Scan for the cell matching the given text and deliver its (X, Y) coordinate at center. 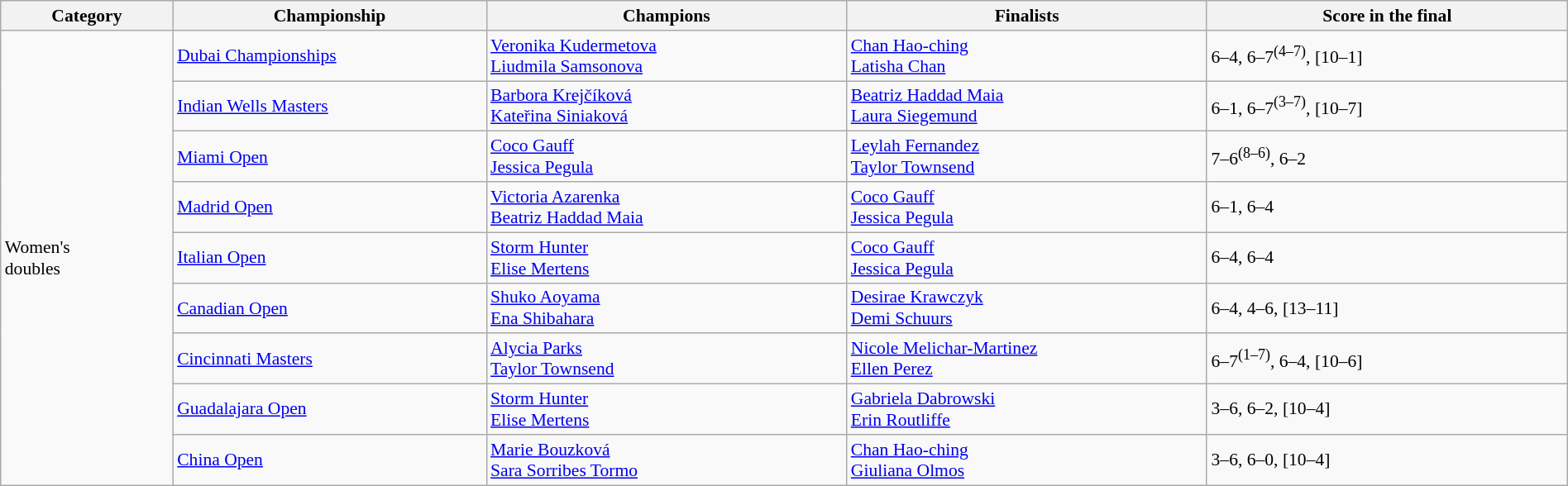
Beatriz Haddad Maia Laura Siegemund (1027, 106)
Women'sdoubles (87, 258)
Shuko Aoyama Ena Shibahara (667, 307)
Chan Hao-ching Latisha Chan (1027, 56)
Madrid Open (329, 207)
Leylah Fernandez Taylor Townsend (1027, 157)
Veronika Kudermetova Liudmila Samsonova (667, 56)
6–4, 6–7(4–7), [10–1] (1387, 56)
Guadalajara Open (329, 410)
3–6, 6–0, [10–4] (1387, 460)
Barbora Krejčíková Kateřina Siniaková (667, 106)
Chan Hao-ching Giuliana Olmos (1027, 460)
Category (87, 16)
Canadian Open (329, 307)
Victoria Azarenka Beatriz Haddad Maia (667, 207)
Champions (667, 16)
Dubai Championships (329, 56)
Gabriela Dabrowski Erin Routliffe (1027, 410)
Score in the final (1387, 16)
6–4, 6–4 (1387, 258)
Cincinnati Masters (329, 359)
Italian Open (329, 258)
6–4, 4–6, [13–11] (1387, 307)
3–6, 6–2, [10–4] (1387, 410)
Indian Wells Masters (329, 106)
6–7(1–7), 6–4, [10–6] (1387, 359)
Marie Bouzková Sara Sorribes Tormo (667, 460)
Desirae Krawczyk Demi Schuurs (1027, 307)
Finalists (1027, 16)
6–1, 6–4 (1387, 207)
6–1, 6–7(3–7), [10–7] (1387, 106)
Championship (329, 16)
Nicole Melichar-Martinez Ellen Perez (1027, 359)
7–6(8–6), 6–2 (1387, 157)
China Open (329, 460)
Alycia Parks Taylor Townsend (667, 359)
Miami Open (329, 157)
